Output the (X, Y) coordinate of the center of the cell containing the given text.  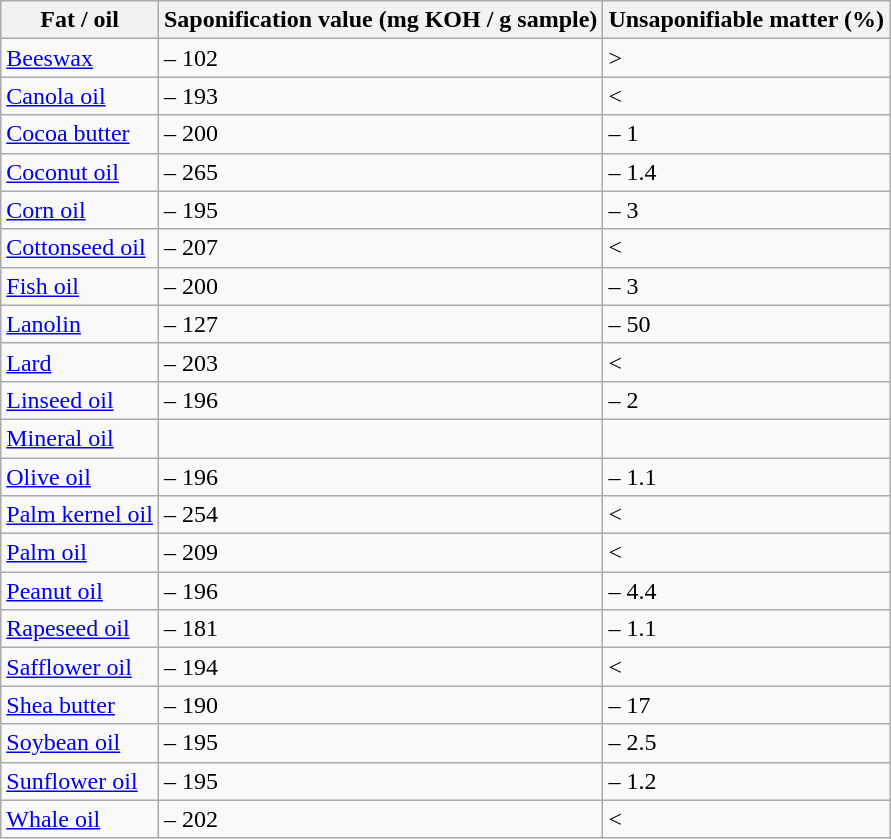
– 193 (380, 96)
– 1.2 (746, 781)
Linseed oil (80, 400)
– 102 (380, 58)
– 265 (380, 172)
Beeswax (80, 58)
Cocoa butter (80, 134)
– 207 (380, 248)
Saponification value (mg KOH / g sample) (380, 20)
– 202 (380, 819)
Rapeseed oil (80, 629)
Corn oil (80, 210)
Sunflower oil (80, 781)
Canola oil (80, 96)
Unsaponifiable matter (%) (746, 20)
Cottonseed oil (80, 248)
– 127 (380, 324)
– 4.4 (746, 591)
– 203 (380, 362)
– 254 (380, 515)
– 50 (746, 324)
Safflower oil (80, 667)
Whale oil (80, 819)
> (746, 58)
Peanut oil (80, 591)
– 1 (746, 134)
– 209 (380, 553)
Fat / oil (80, 20)
– 194 (380, 667)
Coconut oil (80, 172)
Shea butter (80, 705)
Palm oil (80, 553)
Fish oil (80, 286)
Lanolin (80, 324)
– 1.4 (746, 172)
– 190 (380, 705)
Soybean oil (80, 743)
Lard (80, 362)
– 2.5 (746, 743)
Mineral oil (80, 438)
– 17 (746, 705)
– 181 (380, 629)
Olive oil (80, 477)
– 2 (746, 400)
Palm kernel oil (80, 515)
